Pinpoint the cell where the given text exists, returning its (x, y) midpoint coordinate. 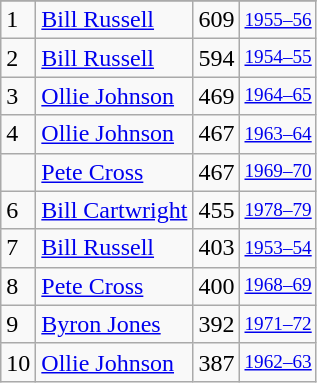
6 (18, 210)
8 (18, 286)
1978–79 (278, 210)
Bill Cartwright (114, 210)
2 (18, 58)
7 (18, 248)
1955–56 (278, 20)
1954–55 (278, 58)
1964–65 (278, 96)
Byron Jones (114, 324)
10 (18, 362)
609 (216, 20)
400 (216, 286)
469 (216, 96)
455 (216, 210)
392 (216, 324)
3 (18, 96)
387 (216, 362)
594 (216, 58)
1968–69 (278, 286)
1971–72 (278, 324)
1962–63 (278, 362)
1 (18, 20)
4 (18, 134)
9 (18, 324)
1953–54 (278, 248)
403 (216, 248)
1969–70 (278, 172)
1963–64 (278, 134)
